Detect which cell encompasses the target text, then output its [X, Y] center coordinate. 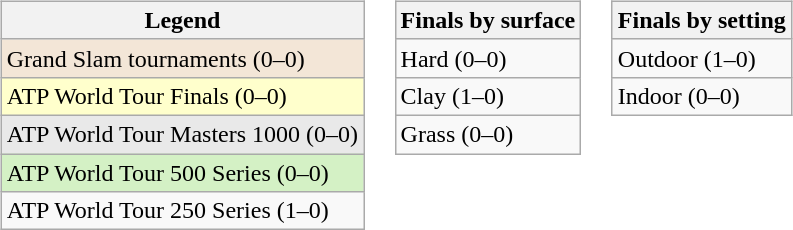
Grass (0–0) [488, 134]
Finals by surface [488, 20]
Indoor (0–0) [702, 96]
ATP World Tour Masters 1000 (0–0) [182, 134]
ATP World Tour Finals (0–0) [182, 96]
Hard (0–0) [488, 58]
Clay (1–0) [488, 96]
Finals by setting [702, 20]
ATP World Tour 250 Series (1–0) [182, 211]
ATP World Tour 500 Series (0–0) [182, 173]
Legend [182, 20]
Outdoor (1–0) [702, 58]
Grand Slam tournaments (0–0) [182, 58]
